Locate the cell with the specified text and output its (x, y) center coordinate. 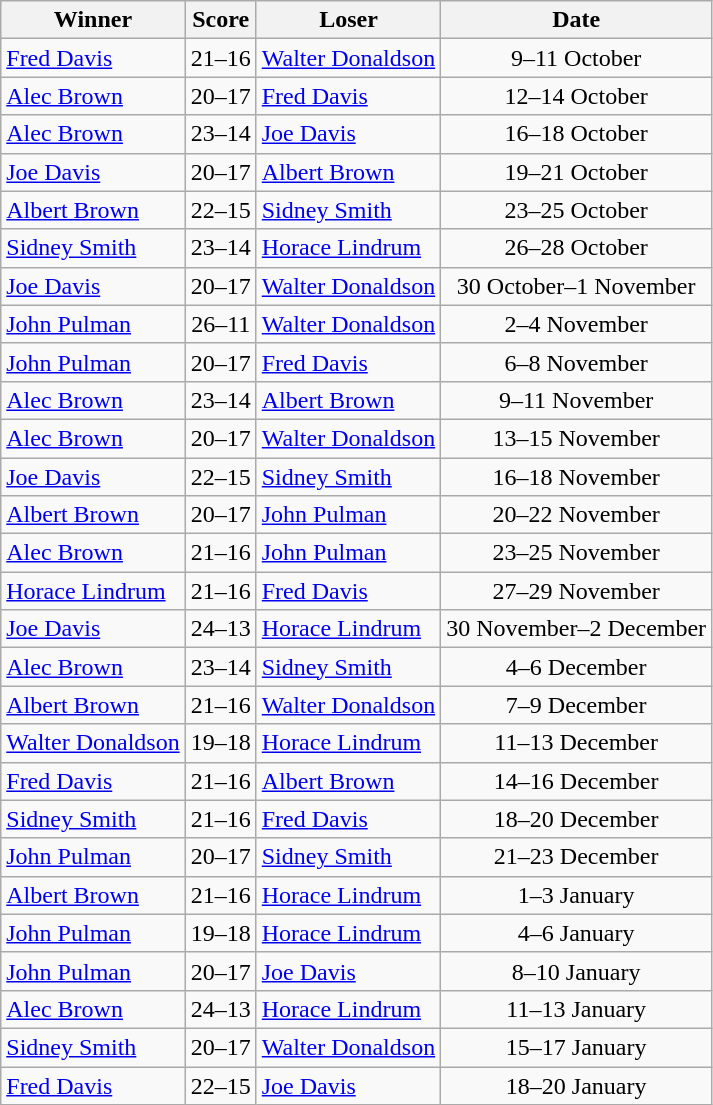
14–16 December (576, 781)
20–22 November (576, 515)
4–6 January (576, 933)
9–11 November (576, 400)
12–14 October (576, 96)
15–17 January (576, 1047)
6–8 November (576, 362)
26–28 October (576, 248)
30 November–2 December (576, 629)
13–15 November (576, 438)
23–25 October (576, 210)
8–10 January (576, 971)
Winner (93, 20)
2–4 November (576, 324)
Loser (348, 20)
26–11 (220, 324)
11–13 January (576, 1009)
18–20 December (576, 819)
9–11 October (576, 58)
21–23 December (576, 857)
16–18 November (576, 477)
7–9 December (576, 705)
27–29 November (576, 591)
19–21 October (576, 172)
11–13 December (576, 743)
1–3 January (576, 895)
18–20 January (576, 1085)
30 October–1 November (576, 286)
Date (576, 20)
Score (220, 20)
4–6 December (576, 667)
16–18 October (576, 134)
23–25 November (576, 553)
